Detect which cell encompasses the target text, then output its [x, y] center coordinate. 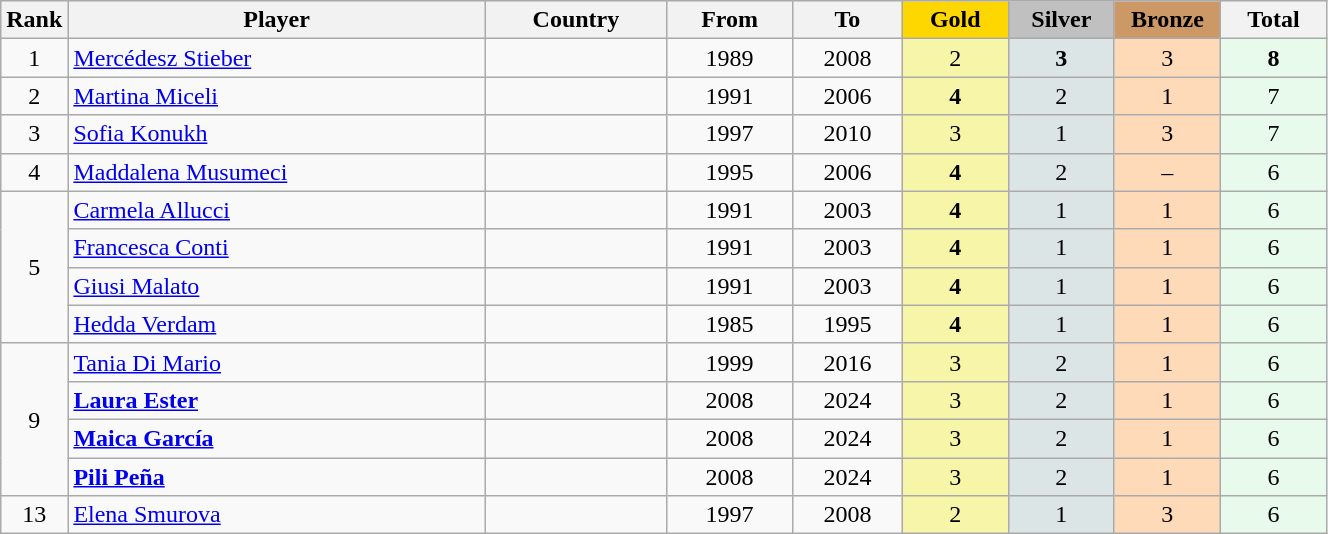
Country [576, 20]
Player [276, 20]
Hedda Verdam [276, 324]
1985 [730, 324]
Maddalena Musumeci [276, 172]
Elena Smurova [276, 515]
To [848, 20]
Maica García [276, 438]
Carmela Allucci [276, 210]
– [1167, 172]
2010 [848, 134]
Tania Di Mario [276, 362]
Silver [1061, 20]
8 [1273, 58]
1999 [730, 362]
Bronze [1167, 20]
1989 [730, 58]
Laura Ester [276, 400]
Martina Miceli [276, 96]
Francesca Conti [276, 248]
Giusi Malato [276, 286]
Sofia Konukh [276, 134]
13 [34, 515]
Total [1273, 20]
Mercédesz Stieber [276, 58]
Gold [955, 20]
5 [34, 267]
Rank [34, 20]
2016 [848, 362]
9 [34, 419]
From [730, 20]
Pili Peña [276, 477]
